Scan for the cell matching the given text and deliver its (X, Y) coordinate at center. 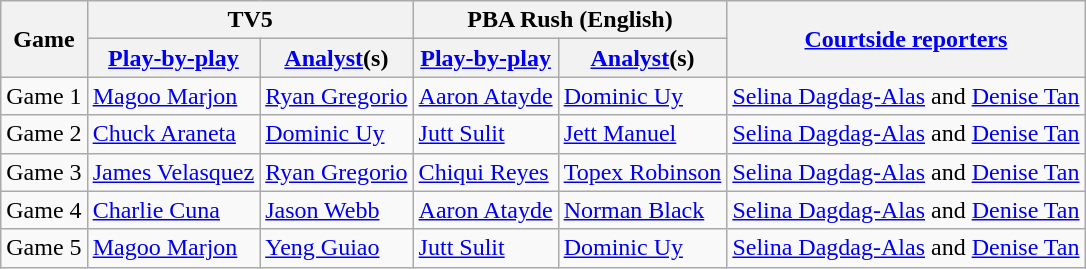
PBA Rush (English) (570, 20)
Chiqui Reyes (486, 172)
Jett Manuel (642, 134)
Game 4 (44, 210)
Game (44, 39)
Charlie Cuna (174, 210)
Game 5 (44, 248)
Jason Webb (336, 210)
James Velasquez (174, 172)
TV5 (250, 20)
Yeng Guiao (336, 248)
Norman Black (642, 210)
Chuck Araneta (174, 134)
Courtside reporters (906, 39)
Game 1 (44, 96)
Game 2 (44, 134)
Game 3 (44, 172)
Topex Robinson (642, 172)
